Identify which cell holds the provided text, then report its [x, y] central coordinate. 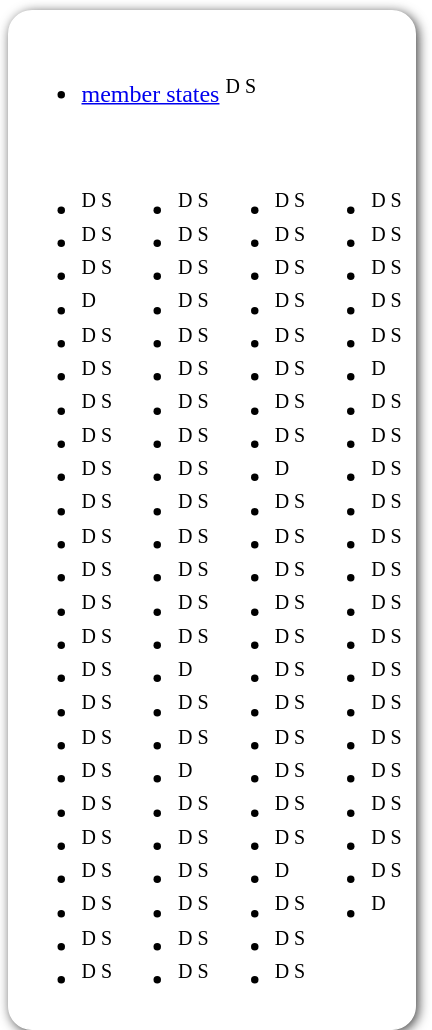
member states D S [164, 78]
D S D S D S D S D S D D S D S D S D S D S D S D S D S D S D S D S D S D S D S D S D [357, 577]
D S D S D S D S D S D S D S D S D S D S D S D S D S D S D D S D S D D S D S D S D S D S D S [164, 577]
D S D S D S D S D S D S D S D S D D S D S D S D S D S D S D S D S D S D S D S D D S D S D S [260, 577]
D S D S D S D D S D S D S D S D S D S D S D S D S D S D S D S D S D S D S D S D S D S D S D S [67, 577]
